Search for the cell housing the specified text and yield its (x, y) center coordinate. 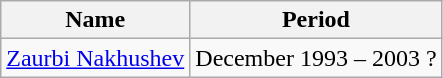
December 1993 – 2003 ? (316, 58)
Period (316, 20)
Name (96, 20)
Zaurbi Nakhushev (96, 58)
